Identify which cell holds the provided text, then report its (X, Y) central coordinate. 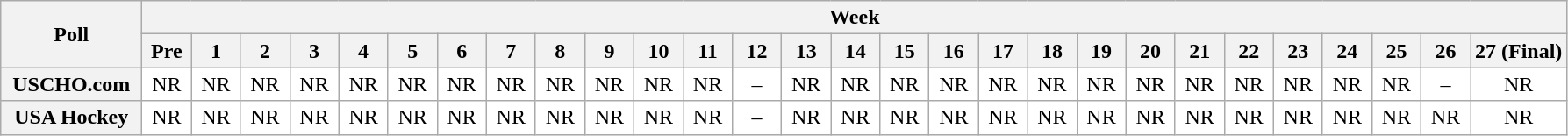
12 (757, 51)
Poll (72, 34)
Week (855, 18)
10 (658, 51)
USCHO.com (72, 84)
11 (707, 51)
25 (1396, 51)
20 (1150, 51)
5 (412, 51)
18 (1052, 51)
22 (1249, 51)
2 (265, 51)
4 (363, 51)
24 (1347, 51)
19 (1101, 51)
Pre (167, 51)
8 (560, 51)
17 (1003, 51)
27 (Final) (1519, 51)
9 (609, 51)
14 (856, 51)
1 (216, 51)
6 (462, 51)
16 (954, 51)
21 (1199, 51)
USA Hockey (72, 118)
15 (905, 51)
7 (511, 51)
13 (806, 51)
3 (314, 51)
23 (1298, 51)
26 (1445, 51)
